Capture the cell that displays the provided text and extract its (X, Y) central coordinate. 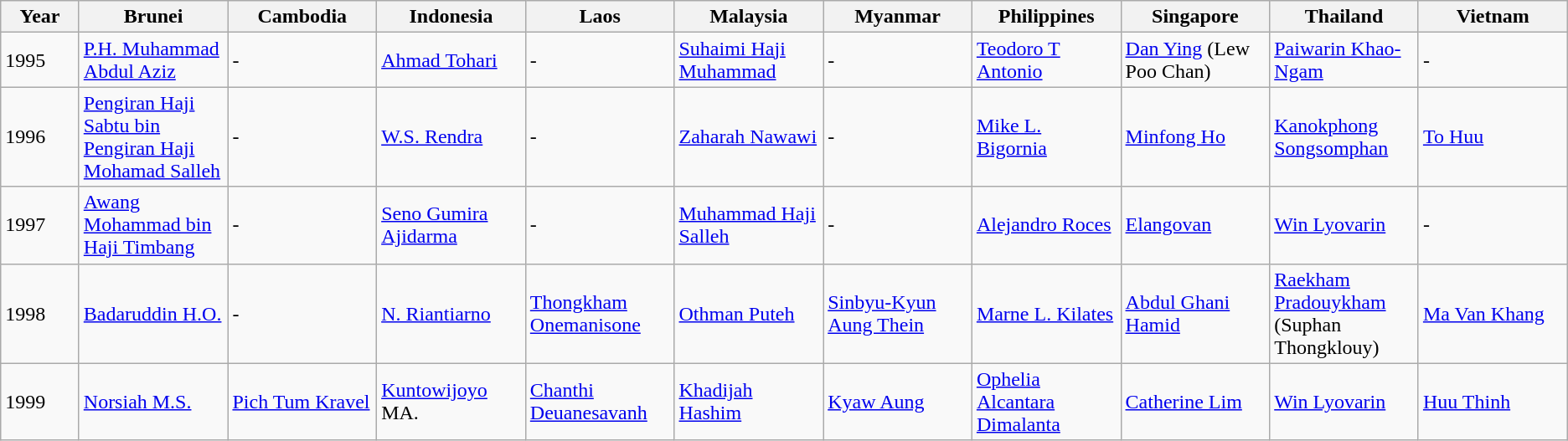
Marne L. Kilates (1046, 313)
Teodoro T Antonio (1046, 60)
Indonesia (451, 17)
Alejandro Roces (1046, 225)
Laos (600, 17)
Paiwarin Khao-Ngam (1344, 60)
Kuntowijoyo MA. (451, 402)
1998 (40, 313)
Brunei (153, 17)
1996 (40, 137)
Philippines (1046, 17)
N. Riantiarno (451, 313)
Kanokphong Songsomphan (1344, 137)
Malaysia (749, 17)
Ahmad Tohari (451, 60)
Huu Thinh (1493, 402)
Othman Puteh (749, 313)
Abdul Ghani Hamid (1195, 313)
Badaruddin H.O. (153, 313)
Kyaw Aung (898, 402)
Sinbyu-Kyun Aung Thein (898, 313)
Khadijah Hashim (749, 402)
Ophelia Alcantara Dimalanta (1046, 402)
Pich Tum Kravel (302, 402)
Elangovan (1195, 225)
Cambodia (302, 17)
Awang Mohammad bin Haji Timbang (153, 225)
Mike L. Bigornia (1046, 137)
Dan Ying (Lew Poo Chan) (1195, 60)
Year (40, 17)
1997 (40, 225)
1999 (40, 402)
Thongkham Onemanisone (600, 313)
To Huu (1493, 137)
Suhaimi Haji Muhammad (749, 60)
Chanthi Deuanesavanh (600, 402)
Singapore (1195, 17)
Minfong Ho (1195, 137)
Catherine Lim (1195, 402)
Seno Gumira Ajidarma (451, 225)
Ma Van Khang (1493, 313)
Zaharah Nawawi (749, 137)
Vietnam (1493, 17)
W.S. Rendra (451, 137)
Thailand (1344, 17)
1995 (40, 60)
Pengiran Haji Sabtu bin Pengiran Haji Mohamad Salleh (153, 137)
Norsiah M.S. (153, 402)
Raekham Pradouykham (Suphan Thongklouy) (1344, 313)
Muhammad Haji Salleh (749, 225)
Myanmar (898, 17)
P.H. Muhammad Abdul Aziz (153, 60)
